Output the (x, y) coordinate of the center of the cell containing the given text.  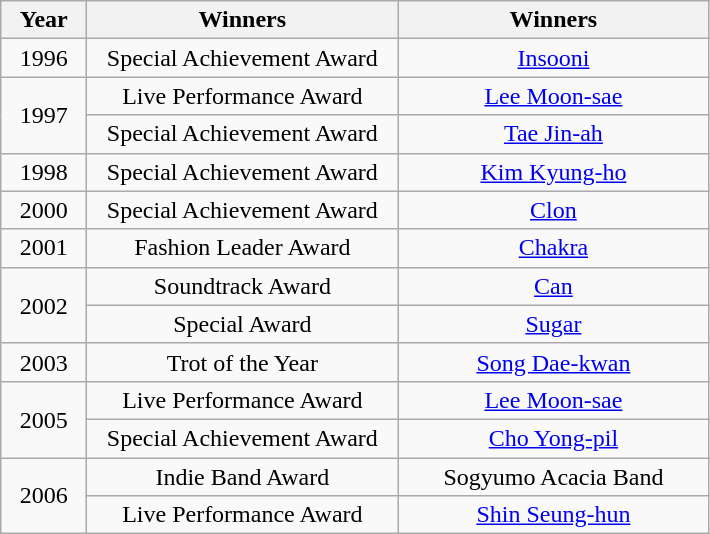
2001 (44, 248)
Cho Yong-pil (554, 438)
Song Dae-kwan (554, 362)
Shin Seung-hun (554, 515)
Indie Band Award (242, 477)
Tae Jin-ah (554, 134)
Fashion Leader Award (242, 248)
Sugar (554, 324)
2000 (44, 210)
Trot of the Year (242, 362)
Kim Kyung-ho (554, 172)
Year (44, 20)
Chakra (554, 248)
1998 (44, 172)
Clon (554, 210)
2006 (44, 496)
Can (554, 286)
Soundtrack Award (242, 286)
1997 (44, 115)
1996 (44, 58)
Sogyumo Acacia Band (554, 477)
2002 (44, 305)
2005 (44, 419)
Special Award (242, 324)
Insooni (554, 58)
2003 (44, 362)
